From the cell containing the given text, extract its center point as [x, y] coordinate. 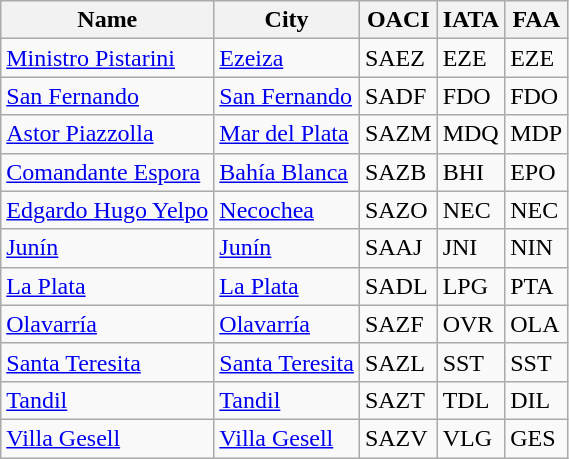
Comandante Espora [108, 172]
OLA [536, 324]
TDL [471, 400]
Astor Piazzolla [108, 134]
BHI [471, 172]
SADF [398, 96]
SADL [398, 286]
SAZO [398, 210]
DIL [536, 400]
OACI [398, 20]
SAZV [398, 438]
Necochea [287, 210]
SAZL [398, 362]
VLG [471, 438]
Ezeiza [287, 58]
City [287, 20]
Name [108, 20]
NIN [536, 248]
GES [536, 438]
SAAJ [398, 248]
EPO [536, 172]
Mar del Plata [287, 134]
SAZF [398, 324]
LPG [471, 286]
IATA [471, 20]
SAZM [398, 134]
Bahía Blanca [287, 172]
Edgardo Hugo Yelpo [108, 210]
FAA [536, 20]
PTA [536, 286]
SAZB [398, 172]
JNI [471, 248]
Ministro Pistarini [108, 58]
OVR [471, 324]
MDP [536, 134]
MDQ [471, 134]
SAEZ [398, 58]
SAZT [398, 400]
